Locate the cell with the specified text and output its [x, y] center coordinate. 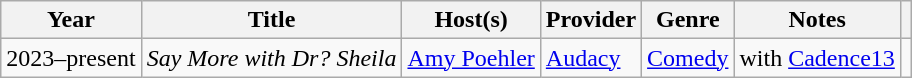
Provider [590, 20]
Comedy [688, 58]
Title [272, 20]
Amy Poehler [471, 58]
Audacy [590, 58]
2023–present [71, 58]
Say More with Dr? Sheila [272, 58]
Notes [817, 20]
Host(s) [471, 20]
with Cadence13 [817, 58]
Year [71, 20]
Genre [688, 20]
